Output the (X, Y) coordinate of the center of the cell containing the given text.  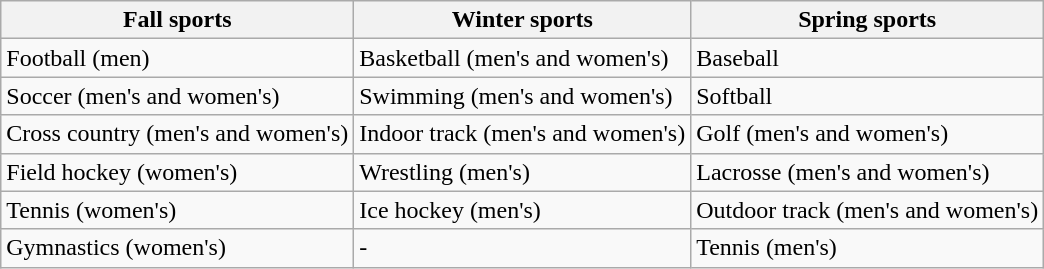
Spring sports (868, 20)
Baseball (868, 58)
Softball (868, 96)
Field hockey (women's) (178, 172)
Football (men) (178, 58)
- (522, 248)
Wrestling (men's) (522, 172)
Gymnastics (women's) (178, 248)
Tennis (men's) (868, 248)
Soccer (men's and women's) (178, 96)
Basketball (men's and women's) (522, 58)
Golf (men's and women's) (868, 134)
Indoor track (men's and women's) (522, 134)
Outdoor track (men's and women's) (868, 210)
Ice hockey (men's) (522, 210)
Winter sports (522, 20)
Tennis (women's) (178, 210)
Swimming (men's and women's) (522, 96)
Fall sports (178, 20)
Lacrosse (men's and women's) (868, 172)
Cross country (men's and women's) (178, 134)
